Provide the (X, Y) coordinate of the cell's center where the given text is located.  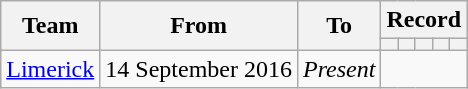
To (338, 26)
Team (50, 26)
From (199, 26)
Record (424, 20)
Limerick (50, 69)
Present (338, 69)
14 September 2016 (199, 69)
